From the cell containing the given text, extract its center point as (x, y) coordinate. 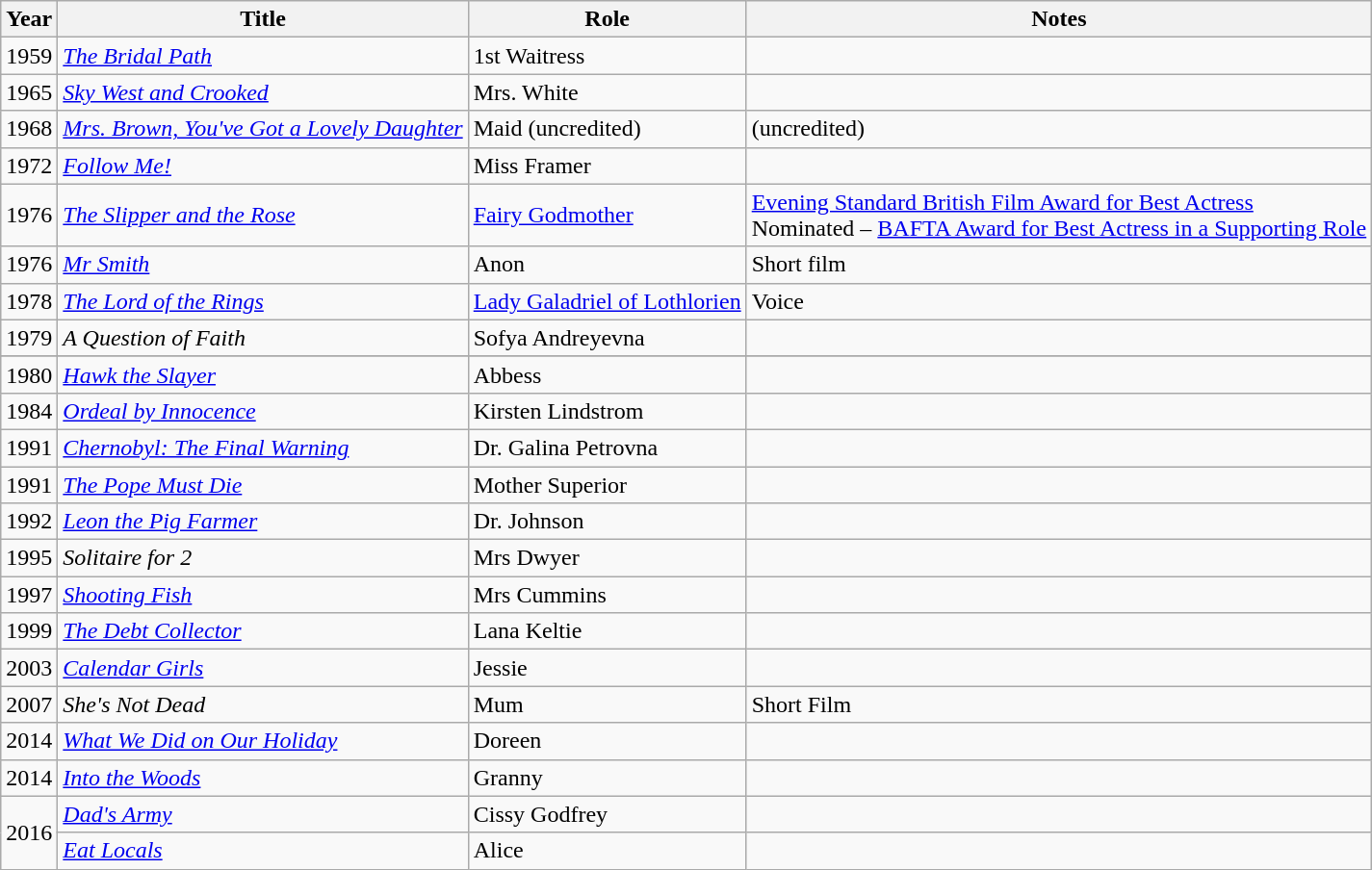
Notes (1059, 19)
1968 (29, 129)
1980 (29, 374)
The Debt Collector (263, 631)
(uncredited) (1059, 129)
1959 (29, 56)
Mum (607, 704)
The Pope Must Die (263, 484)
1992 (29, 522)
1999 (29, 631)
The Bridal Path (263, 56)
Miss Framer (607, 166)
Into the Woods (263, 778)
Voice (1059, 301)
1978 (29, 301)
Anon (607, 265)
2003 (29, 668)
Dad's Army (263, 814)
Mr Smith (263, 265)
Abbess (607, 374)
Short Film (1059, 704)
1979 (29, 338)
Cissy Godfrey (607, 814)
2016 (29, 832)
Short film (1059, 265)
Kirsten Lindstrom (607, 411)
Alice (607, 851)
Leon the Pig Farmer (263, 522)
She's Not Dead (263, 704)
1984 (29, 411)
Mother Superior (607, 484)
What We Did on Our Holiday (263, 741)
Maid (uncredited) (607, 129)
Mrs. Brown, You've Got a Lovely Daughter (263, 129)
1st Waitress (607, 56)
Sky West and Crooked (263, 92)
Eat Locals (263, 851)
Dr. Johnson (607, 522)
Role (607, 19)
Calendar Girls (263, 668)
Title (263, 19)
Doreen (607, 741)
Jessie (607, 668)
Year (29, 19)
The Lord of the Rings (263, 301)
Mrs Cummins (607, 595)
Lady Galadriel of Lothlorien (607, 301)
Ordeal by Innocence (263, 411)
Follow Me! (263, 166)
Evening Standard British Film Award for Best ActressNominated – BAFTA Award for Best Actress in a Supporting Role (1059, 216)
Lana Keltie (607, 631)
Fairy Godmother (607, 216)
Shooting Fish (263, 595)
1997 (29, 595)
2007 (29, 704)
Solitaire for 2 (263, 558)
Dr. Galina Petrovna (607, 448)
1972 (29, 166)
Mrs Dwyer (607, 558)
Sofya Andreyevna (607, 338)
1965 (29, 92)
A Question of Faith (263, 338)
Chernobyl: The Final Warning (263, 448)
Granny (607, 778)
Mrs. White (607, 92)
Hawk the Slayer (263, 374)
The Slipper and the Rose (263, 216)
1995 (29, 558)
